Identify which cell holds the provided text, then report its [x, y] central coordinate. 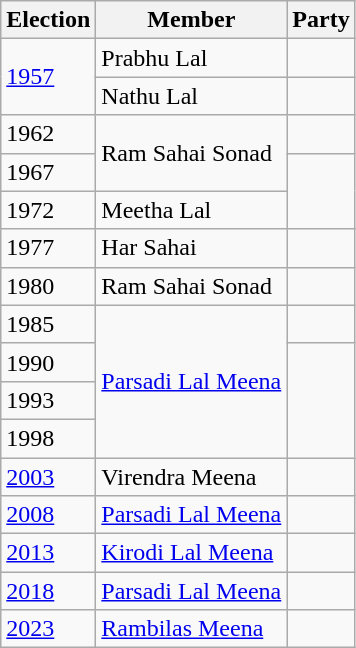
1990 [48, 362]
Rambilas Meena [192, 629]
1967 [48, 172]
2013 [48, 553]
2008 [48, 515]
Virendra Meena [192, 477]
Member [192, 20]
Har Sahai [192, 248]
1998 [48, 438]
1993 [48, 400]
1972 [48, 210]
Party [321, 20]
2023 [48, 629]
Election [48, 20]
1957 [48, 77]
1980 [48, 286]
2003 [48, 477]
1977 [48, 248]
Kirodi Lal Meena [192, 553]
Nathu Lal [192, 96]
Meetha Lal [192, 210]
1985 [48, 324]
2018 [48, 591]
Prabhu Lal [192, 58]
1962 [48, 134]
